Return the [X, Y] coordinate for the center point of the cell that contains the specified text.  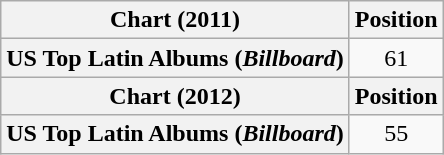
61 [396, 58]
55 [396, 134]
Chart (2011) [176, 20]
Chart (2012) [176, 96]
